Identify which cell holds the provided text, then report its [x, y] central coordinate. 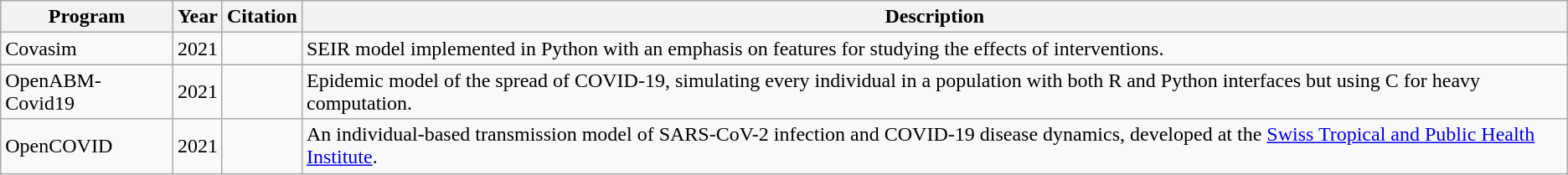
OpenCOVID [87, 146]
Program [87, 17]
Citation [261, 17]
OpenABM-Covid19 [87, 92]
SEIR model implemented in Python with an emphasis on features for studying the effects of interventions. [935, 49]
Covasim [87, 49]
Year [198, 17]
Description [935, 17]
